Identify which cell holds the provided text, then report its [X, Y] central coordinate. 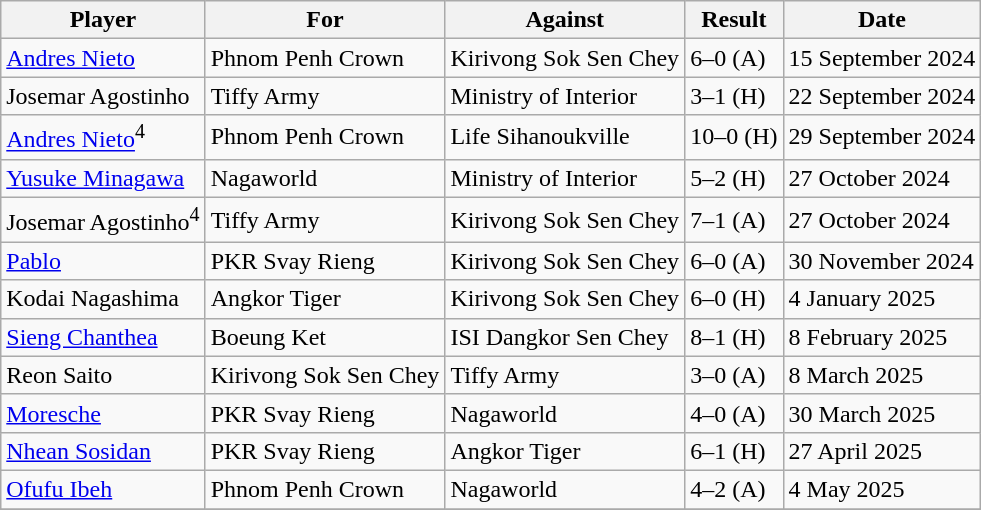
Result [734, 20]
3–1 (H) [734, 96]
4 May 2025 [882, 489]
Against [565, 20]
4–2 (A) [734, 489]
3–0 (A) [734, 375]
For [325, 20]
Sieng Chanthea [103, 337]
Kodai Nagashima [103, 299]
30 March 2025 [882, 413]
Ofufu Ibeh [103, 489]
10–0 (H) [734, 138]
29 September 2024 [882, 138]
22 September 2024 [882, 96]
Boeung Ket [325, 337]
Life Sihanoukville [565, 138]
4–0 (A) [734, 413]
6–1 (H) [734, 451]
Player [103, 20]
Date [882, 20]
6–0 (H) [734, 299]
Reon Saito [103, 375]
Josemar Agostinho4 [103, 220]
Josemar Agostinho [103, 96]
4 January 2025 [882, 299]
8–1 (H) [734, 337]
Pablo [103, 261]
ISI Dangkor Sen Chey [565, 337]
7–1 (A) [734, 220]
15 September 2024 [882, 58]
Nhean Sosidan [103, 451]
5–2 (H) [734, 178]
30 November 2024 [882, 261]
Andres Nieto4 [103, 138]
Moresche [103, 413]
Yusuke Minagawa [103, 178]
8 March 2025 [882, 375]
Andres Nieto [103, 58]
8 February 2025 [882, 337]
27 April 2025 [882, 451]
